Pinpoint the cell where the given text exists, returning its [x, y] midpoint coordinate. 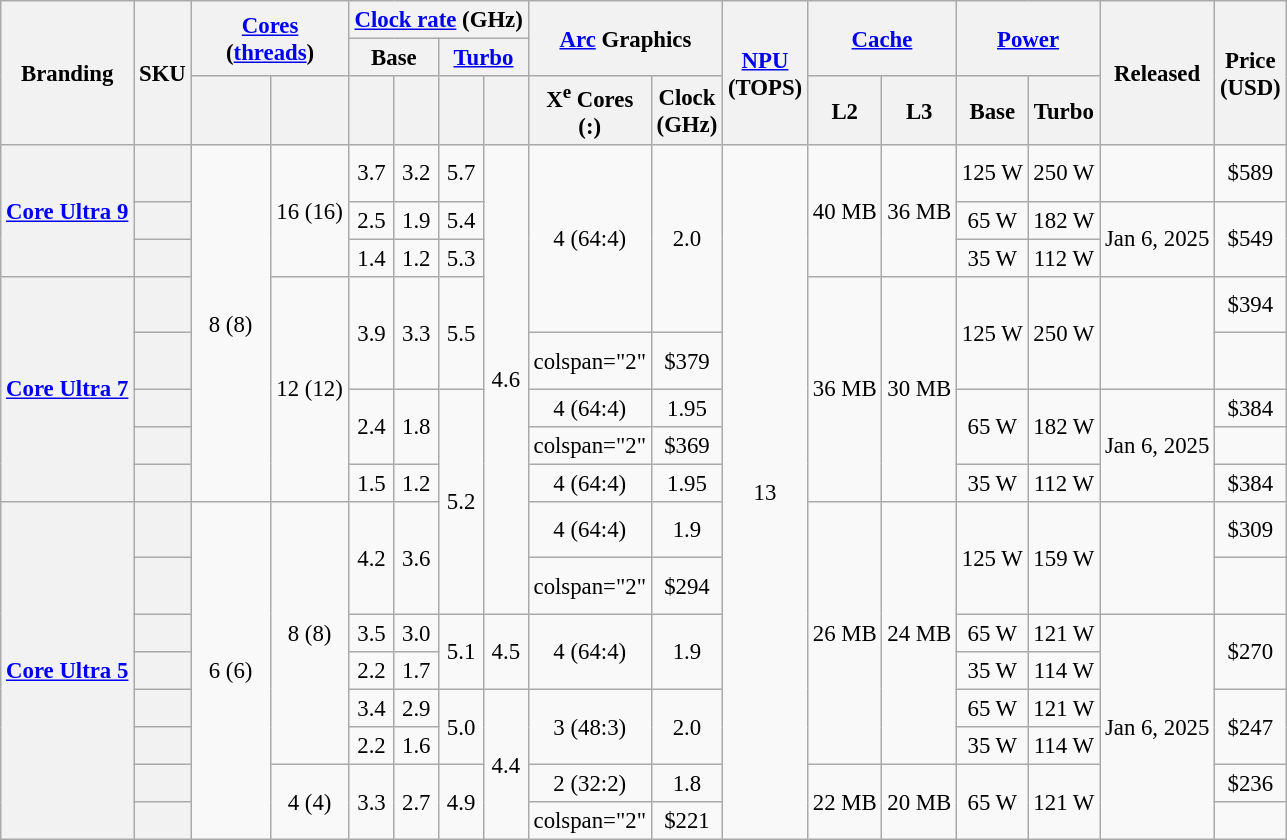
Clock rate (GHz) [438, 20]
5.1 [462, 652]
4.6 [506, 380]
3.0 [416, 633]
4.4 [506, 764]
$294 [686, 586]
$270 [1250, 652]
$221 [686, 821]
159 W [1064, 558]
2.5 [372, 220]
1.7 [416, 671]
22 MB [844, 802]
Cores (threads) [270, 38]
4 (4) [310, 802]
3 (48:3) [590, 726]
$589 [1250, 173]
$369 [686, 446]
2 (32:2) [590, 784]
3.4 [372, 708]
3.7 [372, 173]
4.9 [462, 802]
2.9 [416, 708]
5.4 [462, 220]
3.9 [372, 333]
5.2 [462, 502]
Price (USD) [1250, 73]
L3 [920, 110]
Xe Cores (:) [590, 110]
Core Ultra 9 [68, 210]
16 (16) [310, 210]
5.5 [462, 333]
$549 [1250, 238]
1.6 [416, 746]
12 (12) [310, 390]
2.7 [416, 802]
24 MB [920, 634]
40 MB [844, 210]
5.3 [462, 258]
2.4 [372, 426]
1.4 [372, 258]
30 MB [920, 390]
3.2 [416, 173]
SKU [162, 73]
3.5 [372, 633]
3.6 [416, 558]
1.5 [372, 483]
L2 [844, 110]
13 [766, 492]
Clock (GHz) [686, 110]
$247 [1250, 726]
Cache [882, 38]
20 MB [920, 802]
Core Ultra 7 [68, 390]
4.5 [506, 652]
5.0 [462, 726]
Branding [68, 73]
Power [1028, 38]
$379 [686, 361]
$236 [1250, 784]
NPU (TOPS) [766, 73]
26 MB [844, 634]
4.2 [372, 558]
6 (6) [230, 671]
Released [1158, 73]
$309 [1250, 530]
Core Ultra 5 [68, 671]
5.7 [462, 173]
$394 [1250, 305]
Arc Graphics [625, 38]
